Identify which cell holds the provided text, then report its [X, Y] central coordinate. 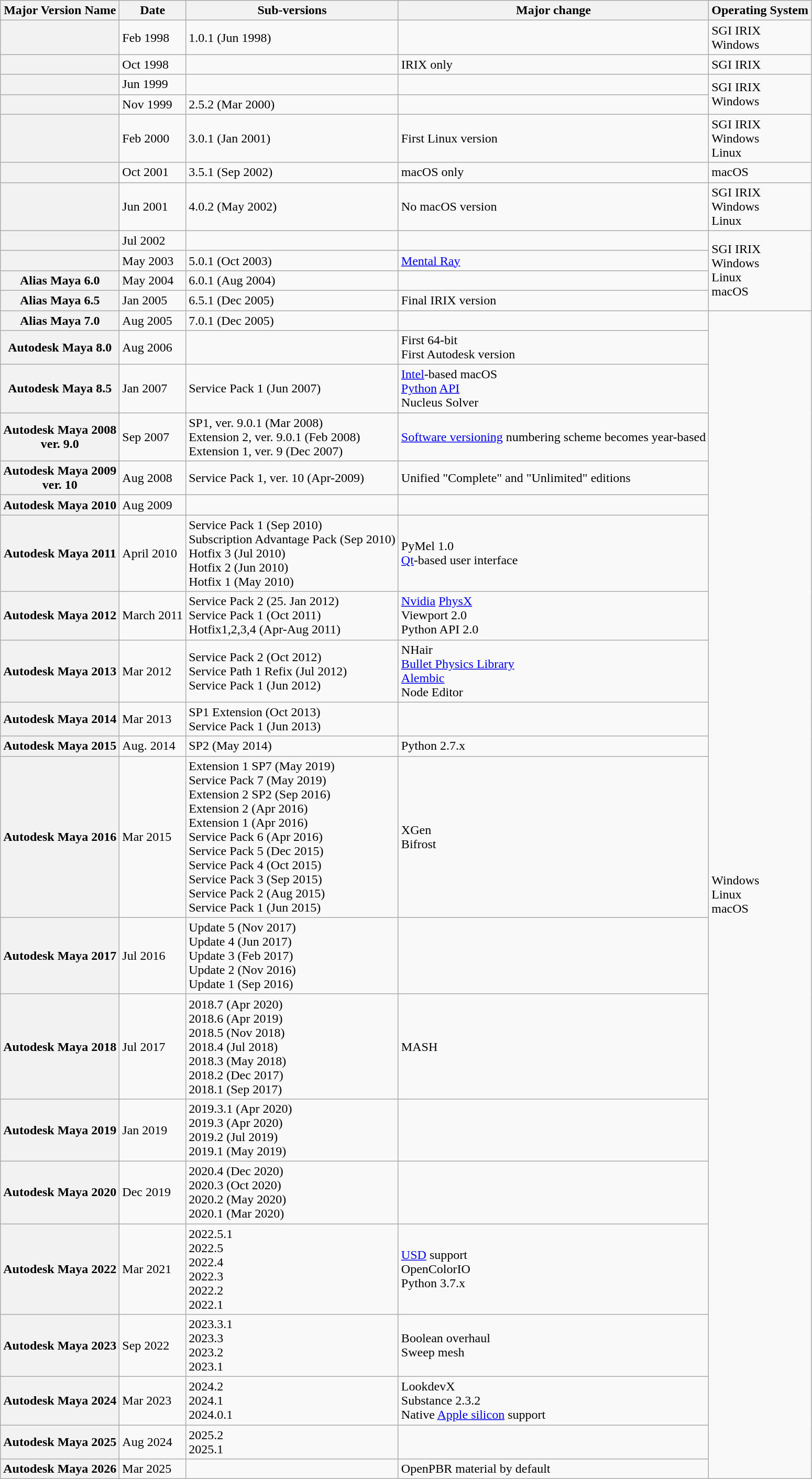
NHairBullet Physics LibraryAlembicNode Editor [553, 671]
Aug 2009 [153, 505]
Autodesk Maya 2012 [60, 616]
PyMel 1.0Qt-based user interface [553, 553]
Autodesk Maya 2014 [60, 719]
macOS [760, 172]
6.5.1 (Dec 2005) [292, 300]
2.5.2 (Mar 2000) [292, 104]
SP1, ver. 9.0.1 (Mar 2008)Extension 2, ver. 9.0.1 (Feb 2008)Extension 1, ver. 9 (Dec 2007) [292, 437]
Autodesk Maya 2013 [60, 671]
Service Pack 2 (25. Jan 2012)Service Pack 1 (Oct 2011)Hotfix1,2,3,4 (Apr-Aug 2011) [292, 616]
Autodesk Maya 2015 [60, 746]
Service Pack 1, ver. 10 (Apr-2009) [292, 478]
Mar 2013 [153, 719]
SGI IRIXWindowsLinuxmacOS [760, 270]
May 2004 [153, 280]
Final IRIX version [553, 300]
7.0.1 (Dec 2005) [292, 320]
Nov 1999 [153, 104]
Autodesk Maya 2008ver. 9.0 [60, 437]
Aug 2024 [153, 1442]
MASH [553, 1046]
IRIX only [553, 64]
2022.5.12022.52022.42022.32022.22022.1 [292, 1269]
macOS only [553, 172]
May 2003 [153, 260]
Aug 2005 [153, 320]
Update 5 (Nov 2017)Update 4 (Jun 2017)Update 3 (Feb 2017)Update 2 (Nov 2016)Update 1 (Sep 2016) [292, 956]
LookdevXSubstance 2.3.2Native Apple silicon support [553, 1401]
Alias Maya 6.0 [60, 280]
Autodesk Maya 2009ver. 10 [60, 478]
4.0.2 (May 2002) [292, 206]
2025.22025.1 [292, 1442]
Jul 2002 [153, 240]
Sub-versions [292, 10]
USD supportOpenColorIOPython 3.7.x [553, 1269]
WindowsLinuxmacOS [760, 894]
Date [153, 10]
Python 2.7.x [553, 746]
Software versioning numbering scheme becomes year-based [553, 437]
No macOS version [553, 206]
Jan 2005 [153, 300]
Unified "Complete" and "Unlimited" editions [553, 478]
SGI IRIX [760, 64]
Mar 2015 [153, 837]
Mar 2025 [153, 1469]
Service Pack 1 (Sep 2010)Subscription Advantage Pack (Sep 2010)Hotfix 3 (Jul 2010)Hotfix 2 (Jun 2010)Hotfix 1 (May 2010) [292, 553]
Autodesk Maya 2016 [60, 837]
Alias Maya 7.0 [60, 320]
Sep 2022 [153, 1345]
2019.3.1 (Apr 2020)2019.3 (Apr 2020)2019.2 (Jul 2019)2019.1 (May 2019) [292, 1130]
Autodesk Maya 2024 [60, 1401]
Boolean overhaulSweep mesh [553, 1345]
Feb 1998 [153, 38]
Oct 2001 [153, 172]
Autodesk Maya 2020 [60, 1192]
Aug 2006 [153, 348]
Jan 2019 [153, 1130]
Intel-based macOSPython APINucleus Solver [553, 389]
Autodesk Maya 2018 [60, 1046]
Major change [553, 10]
Mar 2012 [153, 671]
Jul 2016 [153, 956]
Autodesk Maya 8.0 [60, 348]
3.0.1 (Jan 2001) [292, 138]
2023.3.12023.32023.22023.1 [292, 1345]
2020.4 (Dec 2020)2020.3 (Oct 2020)2020.2 (May 2020)2020.1 (Mar 2020) [292, 1192]
Mental Ray [553, 260]
Aug 2008 [153, 478]
Jun 2001 [153, 206]
Autodesk Maya 2017 [60, 956]
March 2011 [153, 616]
Jan 2007 [153, 389]
Operating System [760, 10]
6.0.1 (Aug 2004) [292, 280]
Autodesk Maya 2023 [60, 1345]
Oct 1998 [153, 64]
Alias Maya 6.5 [60, 300]
First Linux version [553, 138]
5.0.1 (Oct 2003) [292, 260]
SP1 Extension (Oct 2013)Service Pack 1 (Jun 2013) [292, 719]
Jul 2017 [153, 1046]
Aug. 2014 [153, 746]
Autodesk Maya 2025 [60, 1442]
Autodesk Maya 2022 [60, 1269]
Dec 2019 [153, 1192]
Sep 2007 [153, 437]
April 2010 [153, 553]
Feb 2000 [153, 138]
Service Pack 1 (Jun 2007) [292, 389]
Autodesk Maya 2026 [60, 1469]
Major Version Name [60, 10]
Autodesk Maya 2019 [60, 1130]
1.0.1 (Jun 1998) [292, 38]
2018.7 (Apr 2020)2018.6 (Apr 2019)2018.5 (Nov 2018)2018.4 (Jul 2018)2018.3 (May 2018)2018.2 (Dec 2017)2018.1 (Sep 2017) [292, 1046]
Autodesk Maya 2010 [60, 505]
Autodesk Maya 2011 [60, 553]
First 64-bitFirst Autodesk version [553, 348]
Mar 2021 [153, 1269]
Mar 2023 [153, 1401]
Autodesk Maya 8.5 [60, 389]
2024.22024.12024.0.1 [292, 1401]
3.5.1 (Sep 2002) [292, 172]
Nvidia PhysXViewport 2.0Python API 2.0 [553, 616]
XGenBifrost [553, 837]
Service Pack 2 (Oct 2012)Service Path 1 Refix (Jul 2012)Service Pack 1 (Jun 2012) [292, 671]
OpenPBR material by default [553, 1469]
SP2 (May 2014) [292, 746]
Jun 1999 [153, 84]
